Detect which cell encompasses the target text, then output its (X, Y) center coordinate. 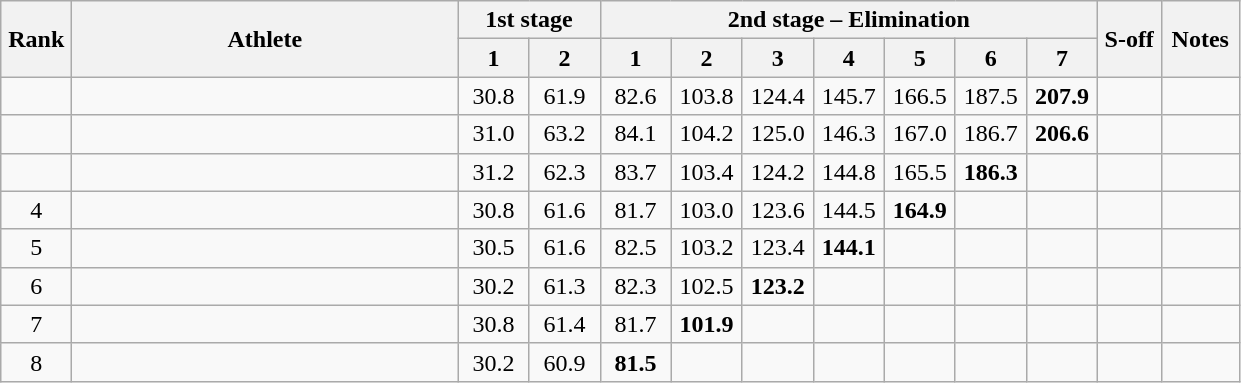
82.6 (636, 96)
186.7 (990, 134)
123.4 (778, 248)
2nd stage – Elimination (848, 20)
165.5 (920, 172)
125.0 (778, 134)
82.3 (636, 286)
81.5 (636, 362)
123.2 (778, 286)
Rank (36, 39)
61.4 (564, 324)
82.5 (636, 248)
124.4 (778, 96)
187.5 (990, 96)
61.3 (564, 286)
104.2 (706, 134)
166.5 (920, 96)
144.8 (848, 172)
S-off (1129, 39)
30.5 (494, 248)
103.2 (706, 248)
83.7 (636, 172)
101.9 (706, 324)
60.9 (564, 362)
186.3 (990, 172)
Athlete (265, 39)
31.0 (494, 134)
62.3 (564, 172)
1st stage (529, 20)
84.1 (636, 134)
206.6 (1062, 134)
144.1 (848, 248)
124.2 (778, 172)
31.2 (494, 172)
103.8 (706, 96)
103.0 (706, 210)
167.0 (920, 134)
8 (36, 362)
61.9 (564, 96)
123.6 (778, 210)
207.9 (1062, 96)
103.4 (706, 172)
144.5 (848, 210)
Notes (1200, 39)
146.3 (848, 134)
3 (778, 58)
164.9 (920, 210)
102.5 (706, 286)
145.7 (848, 96)
63.2 (564, 134)
